From the cell containing the given text, extract its center point as [X, Y] coordinate. 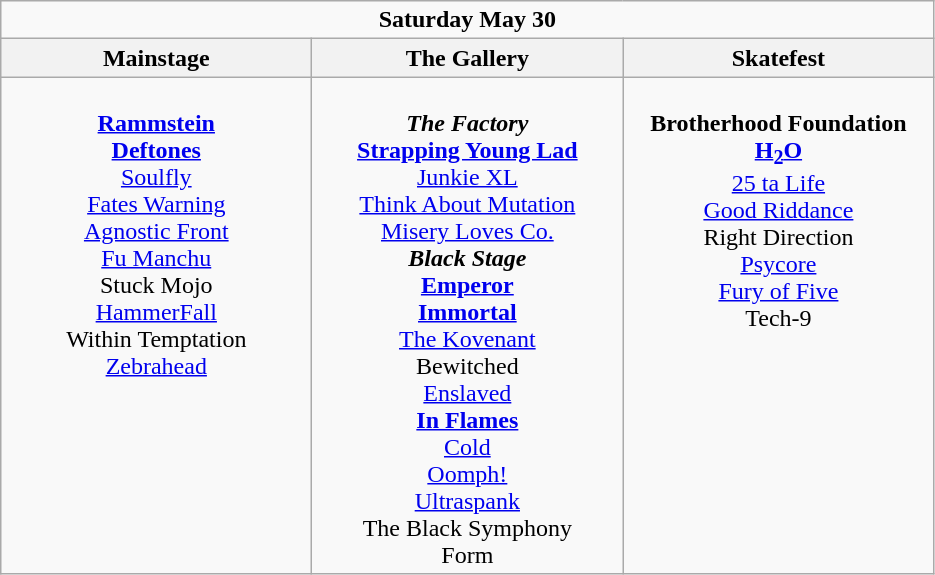
Mainstage [156, 58]
Saturday May 30 [468, 20]
Skatefest [778, 58]
Rammstein Deftones Soulfly Fates Warning Agnostic Front Fu Manchu Stuck Mojo HammerFall Within Temptation Zebrahead [156, 326]
The Gallery [468, 58]
Brotherhood Foundation H2O 25 ta Life Good Riddance Right Direction Psycore Fury of Five Tech-9 [778, 326]
